Capture the cell that displays the provided text and extract its (X, Y) central coordinate. 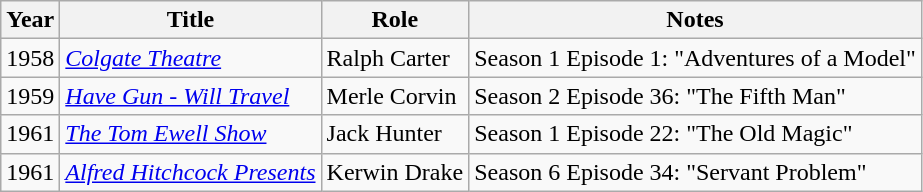
Season 1 Episode 1: "Adventures of a Model" (696, 58)
Alfred Hitchcock Presents (190, 172)
Year (30, 20)
Season 1 Episode 22: "The Old Magic" (696, 134)
Jack Hunter (395, 134)
Season 2 Episode 36: "The Fifth Man" (696, 96)
Kerwin Drake (395, 172)
Role (395, 20)
Have Gun - Will Travel (190, 96)
The Tom Ewell Show (190, 134)
Season 6 Episode 34: "Servant Problem" (696, 172)
1959 (30, 96)
Colgate Theatre (190, 58)
Notes (696, 20)
Ralph Carter (395, 58)
Title (190, 20)
Merle Corvin (395, 96)
1958 (30, 58)
